Capture the cell that displays the provided text and extract its (x, y) central coordinate. 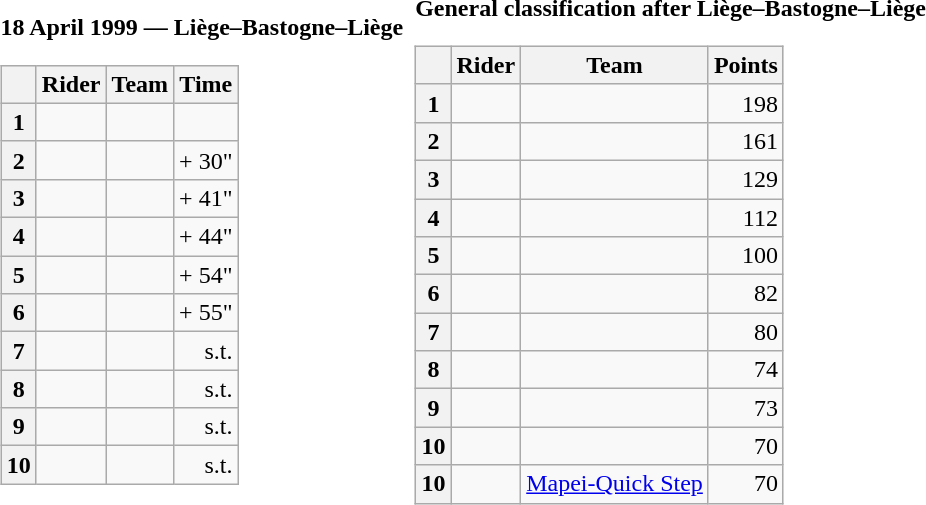
100 (746, 256)
112 (746, 217)
80 (746, 332)
198 (746, 103)
Mapei-Quick Step (615, 484)
129 (746, 179)
74 (746, 370)
73 (746, 408)
+ 44" (206, 237)
Time (206, 84)
82 (746, 294)
+ 55" (206, 313)
+ 41" (206, 198)
Points (746, 65)
161 (746, 141)
+ 54" (206, 275)
+ 30" (206, 160)
